Output the [X, Y] coordinate of the center of the cell containing the given text.  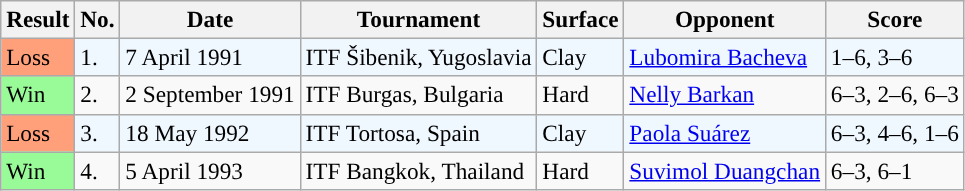
6–3, 4–6, 1–6 [894, 133]
No. [98, 19]
7 April 1991 [210, 57]
Lubomira Bacheva [724, 57]
Suvimol Duangchan [724, 170]
Score [894, 19]
6–3, 6–1 [894, 170]
4. [98, 170]
Date [210, 19]
2. [98, 95]
1. [98, 57]
ITF Bangkok, Thailand [418, 170]
1–6, 3–6 [894, 57]
ITF Burgas, Bulgaria [418, 95]
ITF Šibenik, Yugoslavia [418, 57]
5 April 1993 [210, 170]
Opponent [724, 19]
3. [98, 133]
Result [38, 19]
Surface [580, 19]
Paola Suárez [724, 133]
18 May 1992 [210, 133]
Nelly Barkan [724, 95]
6–3, 2–6, 6–3 [894, 95]
2 September 1991 [210, 95]
ITF Tortosa, Spain [418, 133]
Tournament [418, 19]
